Identify which cell holds the provided text, then report its [x, y] central coordinate. 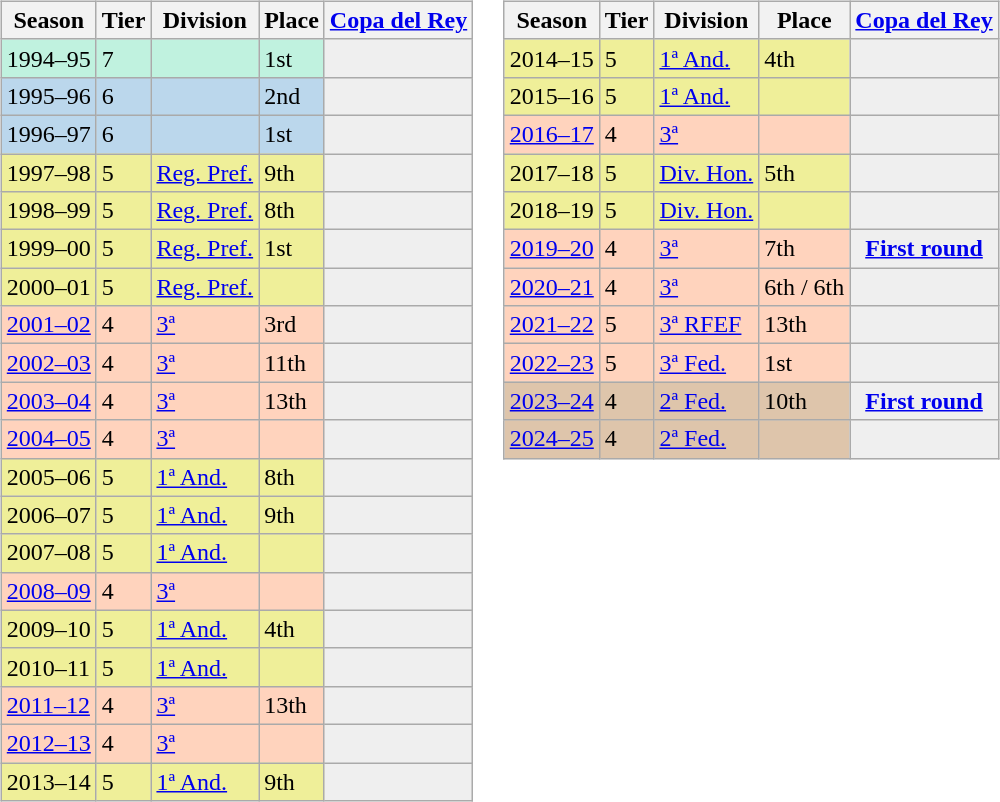
1995–96 [48, 96]
2nd [292, 96]
2001–02 [48, 325]
2007–08 [48, 553]
2006–07 [48, 515]
6th / 6th [804, 287]
2002–03 [48, 363]
10th [804, 401]
1996–97 [48, 134]
3ª Fed. [706, 363]
2014–15 [552, 58]
1999–00 [48, 249]
2003–04 [48, 401]
2021–22 [552, 325]
2023–24 [552, 401]
1994–95 [48, 58]
2012–13 [48, 743]
1997–98 [48, 173]
2019–20 [552, 249]
2024–25 [552, 439]
7 [124, 58]
2022–23 [552, 363]
2020–21 [552, 287]
3rd [292, 325]
2010–11 [48, 667]
2008–09 [48, 591]
2004–05 [48, 439]
5th [804, 173]
7th [804, 249]
2018–19 [552, 211]
2017–18 [552, 173]
1998–99 [48, 211]
2000–01 [48, 287]
2005–06 [48, 477]
2015–16 [552, 96]
11th [292, 363]
3ª RFEF [706, 325]
2009–10 [48, 629]
2011–12 [48, 705]
2013–14 [48, 781]
2016–17 [552, 134]
